From the cell containing the given text, extract its center point as (X, Y) coordinate. 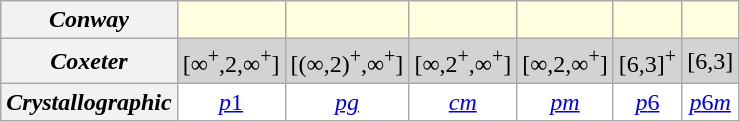
Coxeter (89, 62)
pm (566, 102)
[∞,2+,∞+] (463, 62)
pg (347, 102)
Conway (89, 20)
p6m (710, 102)
p6 (647, 102)
Crystallographic (89, 102)
[6,3]+ (647, 62)
p1 (231, 102)
cm (463, 102)
[6,3] (710, 62)
[∞,2,∞+] (566, 62)
[∞+,2,∞+] (231, 62)
[(∞,2)+,∞+] (347, 62)
